Identify which cell holds the provided text, then report its [X, Y] central coordinate. 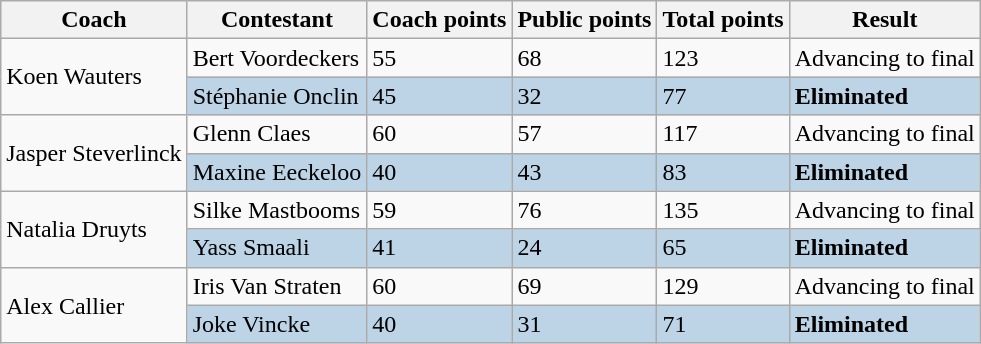
135 [723, 210]
69 [584, 286]
Jasper Steverlinck [94, 153]
77 [723, 96]
Koen Wauters [94, 77]
45 [440, 96]
Total points [723, 20]
Bert Voordeckers [277, 58]
Joke Vincke [277, 324]
123 [723, 58]
Public points [584, 20]
Result [884, 20]
59 [440, 210]
55 [440, 58]
Coach [94, 20]
43 [584, 172]
Maxine Eeckeloo [277, 172]
83 [723, 172]
Silke Mastbooms [277, 210]
57 [584, 134]
71 [723, 324]
129 [723, 286]
Coach points [440, 20]
24 [584, 248]
117 [723, 134]
32 [584, 96]
Stéphanie Onclin [277, 96]
Yass Smaali [277, 248]
68 [584, 58]
Glenn Claes [277, 134]
Iris Van Straten [277, 286]
76 [584, 210]
31 [584, 324]
Natalia Druyts [94, 229]
Contestant [277, 20]
41 [440, 248]
65 [723, 248]
Alex Callier [94, 305]
